Find where the given text appears and provide that cell's center as [x, y] coordinate. 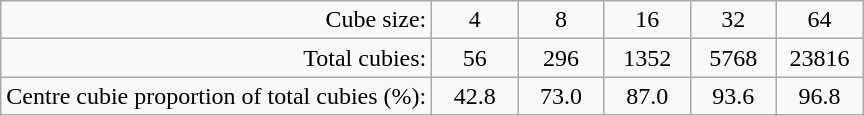
32 [733, 20]
64 [819, 20]
Cube size: [216, 20]
4 [475, 20]
56 [475, 58]
23816 [819, 58]
5768 [733, 58]
96.8 [819, 96]
8 [561, 20]
1352 [647, 58]
42.8 [475, 96]
Total cubies: [216, 58]
16 [647, 20]
296 [561, 58]
87.0 [647, 96]
93.6 [733, 96]
Centre cubie proportion of total cubies (%): [216, 96]
73.0 [561, 96]
